Find where the given text appears and provide that cell's center as [X, Y] coordinate. 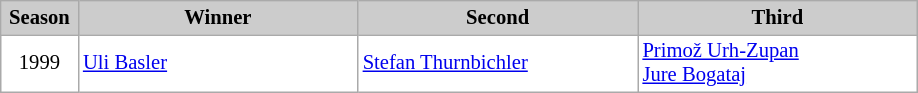
1999 [40, 63]
Stefan Thurnbichler [498, 63]
Third [778, 17]
Second [498, 17]
Season [40, 17]
Primož Urh-Zupan Jure Bogataj [778, 63]
Winner [218, 17]
Uli Basler [218, 63]
